For the text-containing cell, return its midpoint in (x, y) coordinate format. 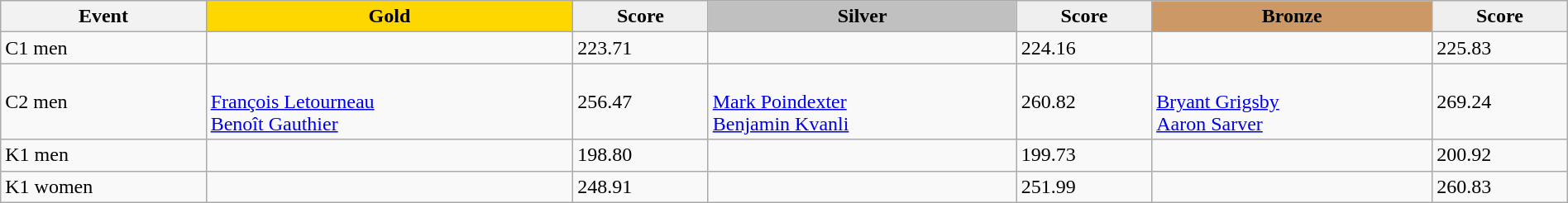
256.47 (641, 101)
K1 women (103, 186)
Bryant GrigsbyAaron Sarver (1292, 101)
Mark PoindexterBenjamin Kvanli (862, 101)
224.16 (1084, 48)
260.82 (1084, 101)
François LetourneauBenoît Gauthier (390, 101)
Silver (862, 17)
269.24 (1500, 101)
Event (103, 17)
248.91 (641, 186)
K1 men (103, 155)
225.83 (1500, 48)
200.92 (1500, 155)
199.73 (1084, 155)
C1 men (103, 48)
C2 men (103, 101)
251.99 (1084, 186)
223.71 (641, 48)
Bronze (1292, 17)
260.83 (1500, 186)
198.80 (641, 155)
Gold (390, 17)
